Return the [x, y] coordinate for the center point of the cell that contains the specified text.  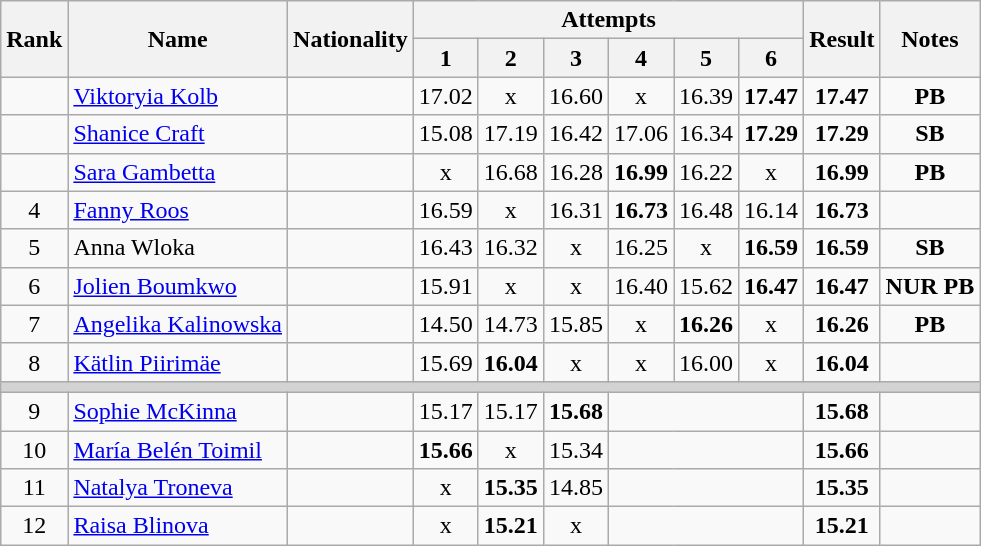
16.25 [640, 248]
16.00 [706, 362]
11 [34, 488]
Natalya Troneva [178, 488]
Name [178, 39]
15.69 [446, 362]
16.14 [772, 210]
Fanny Roos [178, 210]
NUR PB [930, 286]
16.60 [576, 96]
16.43 [446, 248]
16.22 [706, 172]
Viktoryia Kolb [178, 96]
14.73 [510, 324]
15.85 [576, 324]
3 [576, 58]
15.08 [446, 134]
16.42 [576, 134]
17.06 [640, 134]
8 [34, 362]
Sara Gambetta [178, 172]
16.68 [510, 172]
Kätlin Piirimäe [178, 362]
10 [34, 449]
16.48 [706, 210]
Notes [930, 39]
Rank [34, 39]
16.40 [640, 286]
16.34 [706, 134]
Sophie McKinna [178, 411]
Jolien Boumkwo [178, 286]
15.62 [706, 286]
17.02 [446, 96]
16.28 [576, 172]
12 [34, 526]
16.39 [706, 96]
17.19 [510, 134]
Angelika Kalinowska [178, 324]
9 [34, 411]
Anna Wloka [178, 248]
15.91 [446, 286]
Shanice Craft [178, 134]
7 [34, 324]
Raisa Blinova [178, 526]
Nationality [351, 39]
Result [842, 39]
14.50 [446, 324]
2 [510, 58]
16.31 [576, 210]
María Belén Toimil [178, 449]
15.34 [576, 449]
16.32 [510, 248]
Attempts [608, 20]
14.85 [576, 488]
1 [446, 58]
